Output the (X, Y) coordinate of the center of the cell containing the given text.  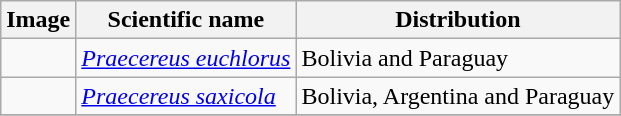
Praecereus euchlorus (186, 58)
Praecereus saxicola (186, 96)
Image (38, 20)
Distribution (458, 20)
Bolivia, Argentina and Paraguay (458, 96)
Bolivia and Paraguay (458, 58)
Scientific name (186, 20)
